Return [x, y] of the center of cell containing provided text 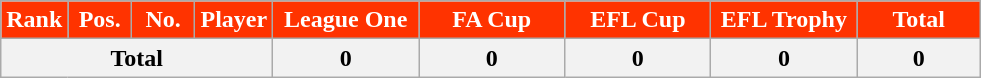
Player [234, 20]
EFL Cup [638, 20]
EFL Trophy [784, 20]
Rank [34, 20]
League One [346, 20]
No. [163, 20]
Pos. [100, 20]
FA Cup [492, 20]
